Find where the given text appears and provide that cell's center as [x, y] coordinate. 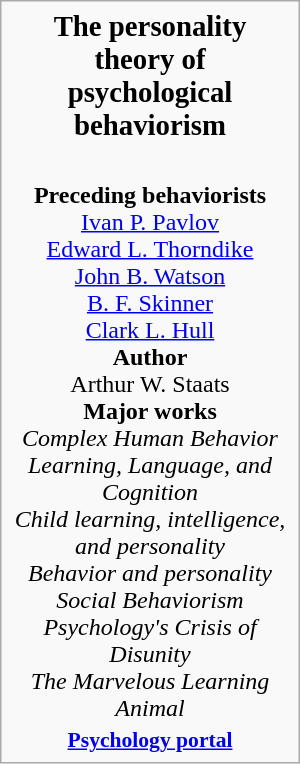
The personality theory of psychological behaviorism [150, 76]
Psychology portal [150, 740]
